From the cell containing the given text, extract its center point as [X, Y] coordinate. 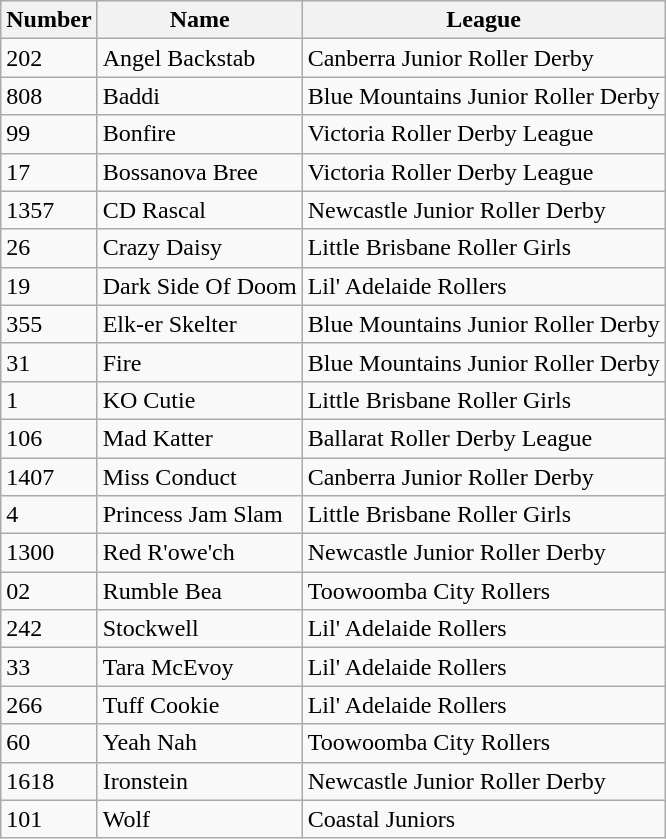
Crazy Daisy [200, 248]
League [484, 20]
31 [49, 362]
Ballarat Roller Derby League [484, 438]
60 [49, 743]
1300 [49, 553]
1357 [49, 210]
Ironstein [200, 781]
4 [49, 515]
Bonfire [200, 134]
242 [49, 629]
99 [49, 134]
Rumble Bea [200, 591]
Tara McEvoy [200, 667]
Bossanova Bree [200, 172]
Coastal Juniors [484, 819]
Princess Jam Slam [200, 515]
106 [49, 438]
19 [49, 286]
Dark Side Of Doom [200, 286]
Elk-er Skelter [200, 324]
26 [49, 248]
17 [49, 172]
Mad Katter [200, 438]
Wolf [200, 819]
Angel Backstab [200, 58]
Yeah Nah [200, 743]
355 [49, 324]
Name [200, 20]
1618 [49, 781]
266 [49, 705]
202 [49, 58]
KO Cutie [200, 400]
33 [49, 667]
Red R'owe'ch [200, 553]
Stockwell [200, 629]
808 [49, 96]
02 [49, 591]
Number [49, 20]
1 [49, 400]
1407 [49, 477]
Baddi [200, 96]
Miss Conduct [200, 477]
CD Rascal [200, 210]
Tuff Cookie [200, 705]
101 [49, 819]
Fire [200, 362]
